Identify which cell holds the provided text, then report its (X, Y) central coordinate. 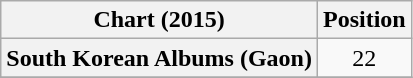
South Korean Albums (Gaon) (160, 58)
Chart (2015) (160, 20)
Position (364, 20)
22 (364, 58)
